Capture the cell that displays the provided text and extract its [X, Y] central coordinate. 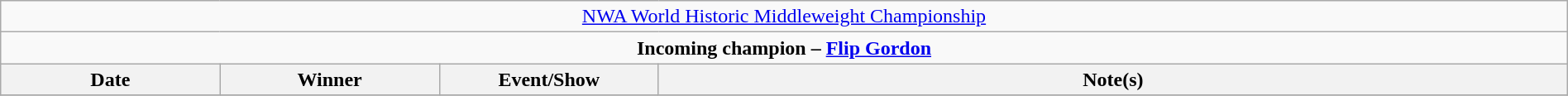
Date [111, 79]
NWA World Historic Middleweight Championship [784, 17]
Note(s) [1113, 79]
Winner [329, 79]
Event/Show [549, 79]
Incoming champion – Flip Gordon [784, 48]
